Return (X, Y) of the center of cell containing provided text 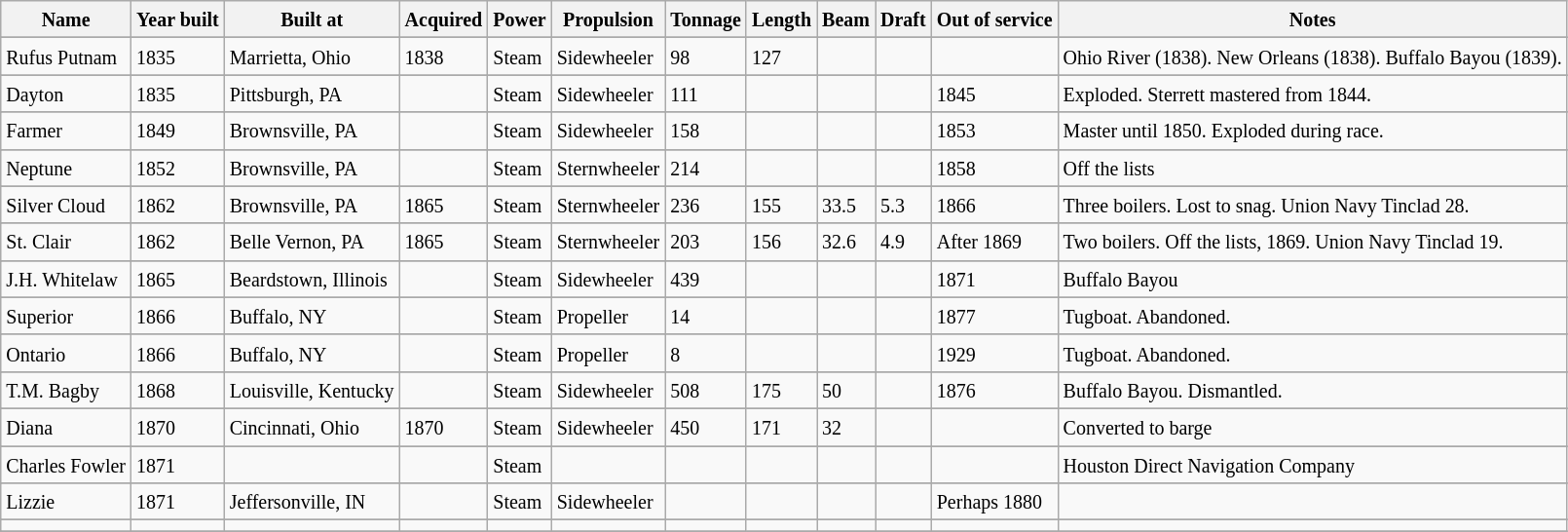
Built at (312, 19)
Year built (178, 19)
Propulsion (608, 19)
Notes (1313, 19)
4.9 (903, 242)
203 (706, 242)
Exploded. Sterrett mastered from 1844. (1313, 94)
8 (706, 353)
Converted to barge (1313, 427)
1876 (994, 390)
5.3 (903, 205)
Power (520, 19)
Louisville, Kentucky (312, 390)
Off the lists (1313, 168)
After 1869 (994, 242)
1838 (444, 57)
Draft (903, 19)
Ohio River (1838). New Orleans (1838). Buffalo Bayou (1839). (1313, 57)
236 (706, 205)
J.H. Whitelaw (66, 279)
127 (781, 57)
Perhaps 1880 (994, 502)
Jeffersonville, IN (312, 502)
Acquired (444, 19)
Three boilers. Lost to snag. Union Navy Tinclad 28. (1313, 205)
Charles Fowler (66, 465)
158 (706, 131)
1868 (178, 390)
Ontario (66, 353)
171 (781, 427)
Two boilers. Off the lists, 1869. Union Navy Tinclad 19. (1313, 242)
Houston Direct Navigation Company (1313, 465)
Rufus Putnam (66, 57)
Beardstown, Illinois (312, 279)
111 (706, 94)
14 (706, 316)
98 (706, 57)
155 (781, 205)
Pittsburgh, PA (312, 94)
439 (706, 279)
1853 (994, 131)
Buffalo Bayou (1313, 279)
Cincinnati, Ohio (312, 427)
Length (781, 19)
50 (846, 390)
450 (706, 427)
Tonnage (706, 19)
Beam (846, 19)
1852 (178, 168)
1849 (178, 131)
175 (781, 390)
Name (66, 19)
32 (846, 427)
Diana (66, 427)
1929 (994, 353)
Neptune (66, 168)
1858 (994, 168)
Buffalo Bayou. Dismantled. (1313, 390)
214 (706, 168)
Lizzie (66, 502)
Marrietta, Ohio (312, 57)
Out of service (994, 19)
Belle Vernon, PA (312, 242)
33.5 (846, 205)
32.6 (846, 242)
508 (706, 390)
Silver Cloud (66, 205)
T.M. Bagby (66, 390)
Farmer (66, 131)
1845 (994, 94)
1877 (994, 316)
Dayton (66, 94)
Master until 1850. Exploded during race. (1313, 131)
Superior (66, 316)
St. Clair (66, 242)
156 (781, 242)
